Return (X, Y) of the center of cell containing provided text 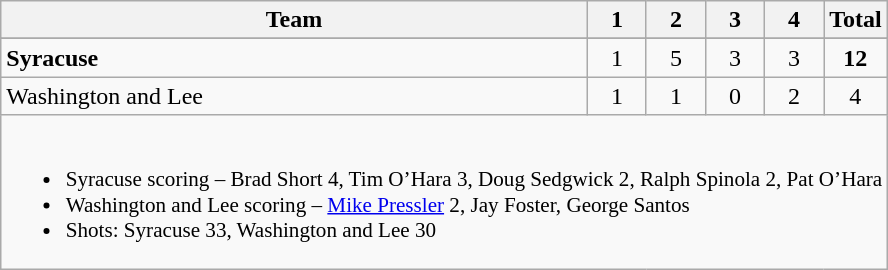
Total (856, 20)
5 (676, 58)
0 (734, 96)
Washington and Lee (294, 96)
12 (856, 58)
Team (294, 20)
Syracuse (294, 58)
